Search for the cell housing the specified text and yield its [x, y] center coordinate. 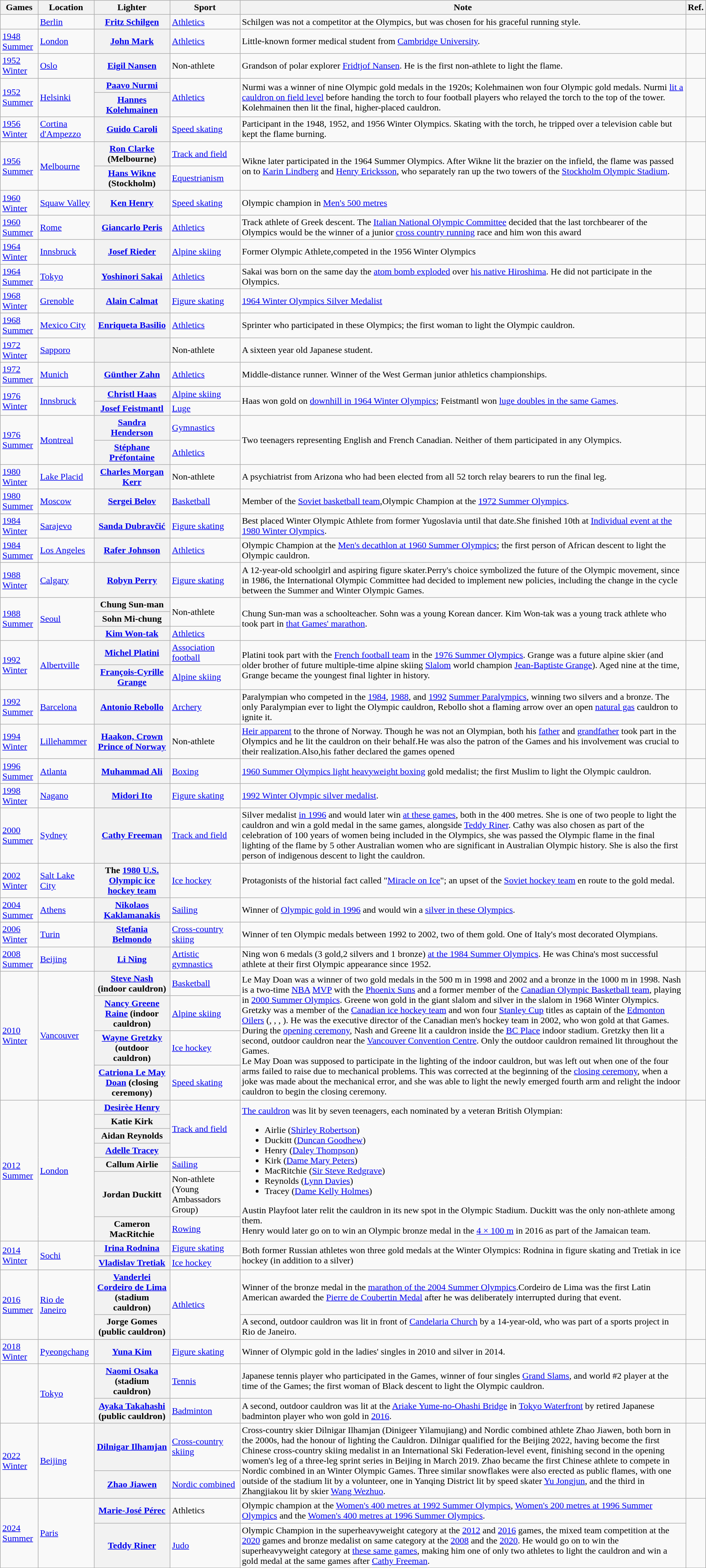
Rome [66, 227]
Hans Wikne (Stockholm) [132, 178]
Catriona Le May Doan (closing ceremony) [132, 1082]
Sergei Belov [132, 501]
Sanda Dubravčić [132, 526]
Nagano [66, 795]
Günther Zahn [132, 375]
Jordan Duckitt [132, 1194]
Wayne Gretzky (outdoor cauldron) [132, 1048]
2024 Summer [19, 1533]
1996 Summer [19, 771]
Teddy Riner [132, 1546]
1956 Summer [19, 166]
Chung Sun-man [132, 604]
Winner of ten Olympic medals between 1992 to 2002, two of them gold. One of Italy's most decorated Olympians. [463, 934]
Midori Ito [132, 795]
Stéphane Préfontaine [132, 452]
Sydney [66, 835]
Cortina d'Ampezzo [66, 129]
Two teenagers representing English and French Canadian. Neither of them participated in any Olympics. [463, 440]
Rio de Janeiro [66, 1304]
1968 Winter [19, 301]
Luge [205, 408]
Sakai was born on the same day the atom bomb exploded over his native Hiroshima. He did not participate in the Olympics. [463, 276]
Nikolaos Kaklamanakis [132, 910]
Nordic combined [205, 1485]
1984 Winter [19, 526]
Sport [205, 8]
Yoshinori Sakai [132, 276]
Non-athlete (Young Ambassadors Group) [205, 1194]
Middle-distance runner. Winner of the West German junior athletics championships. [463, 375]
Association football [205, 653]
Haas won gold on downhill in 1964 Winter Olympics; Feistmantl won luge doubles in the same Games. [463, 401]
Salt Lake City [66, 880]
1960 Winter [19, 203]
Oslo [66, 66]
A second, outdoor cauldron was lit at the Ariake Yume-no-Ohashi Bridge in Tokyo Waterfront by retired Japanese badminton player who won gold in 2016. [463, 1411]
1976 Winter [19, 401]
François-Cyrille Grange [132, 677]
1968 Summer [19, 326]
Judo [205, 1546]
Munich [66, 375]
Sochi [66, 1255]
Calgary [66, 580]
Location [66, 8]
1972 Summer [19, 375]
2002 Winter [19, 880]
Guido Caroli [132, 129]
Sarajevo [66, 526]
2004 Summer [19, 910]
Muhammad Ali [132, 771]
Josef Feistmantl [132, 408]
1960 Summer [19, 227]
Ron Clarke (Melbourne) [132, 154]
Christl Haas [132, 394]
Sprinter who participated in these Olympics; the first woman to light the Olympic cauldron. [463, 326]
1992 Winter [19, 665]
Cathy Freeman [132, 835]
Kim Won-tak [132, 633]
Sapporo [66, 350]
Fritz Schilgen [132, 22]
Former Olympic Athlete,competed in the 1956 Winter Olympics [463, 252]
Zhao Jiawen [132, 1485]
Giancarlo Peris [132, 227]
1992 Summer [19, 707]
Grenoble [66, 301]
Boxing [205, 771]
1988 Winter [19, 580]
Pyeongchang [66, 1351]
Nancy Greene Raine (indoor cauldron) [132, 1013]
Olympic Champion at the Men's decathlon at 1960 Summer Olympics; the first person of African descent to light the Olympic cauldron. [463, 550]
Sohn Mi-chung [132, 619]
A psychiatrist from Arizona who had been elected from all 52 torch relay bearers to run the final leg. [463, 477]
Sandra Henderson [132, 428]
1952 Summer [19, 97]
Artistic gymnastics [205, 959]
Little-known former medical student from Cambridge University. [463, 41]
2000 Summer [19, 835]
Eigil Nansen [132, 66]
Desirèe Henry [132, 1107]
Alain Calmat [132, 301]
Vladislav Tretiak [132, 1263]
Gymnastics [205, 428]
Berlin [66, 22]
Archery [205, 707]
Badminton [205, 1411]
Athens [66, 910]
2006 Winter [19, 934]
Antonio Rebollo [132, 707]
Tennis [205, 1381]
1998 Winter [19, 795]
Chung Sun-man was a schoolteacher. Sohn was a young Korean dancer. Kim Won-tak was a young track athlete who took part in that Games' marathon. [463, 619]
1964 Winter [19, 252]
Stefania Belmondo [132, 934]
A second, outdoor cauldron was lit in front of Candelaria Church by a 14-year-old, who was part of a sports project in Rio de Janeiro. [463, 1327]
1948 Summer [19, 41]
Winner of Olympic gold in 1996 and would win a silver in these Olympics. [463, 910]
Ref. [695, 8]
Lake Placid [66, 477]
Haakon, Crown Prince of Norway [132, 742]
Josef Rieder [132, 252]
Helsinki [66, 97]
1964 Summer [19, 276]
Seoul [66, 619]
Paavo Nurmi [132, 85]
1972 Winter [19, 350]
Lillehammer [66, 742]
1984 Summer [19, 550]
1980 Winter [19, 477]
Atlanta [66, 771]
Protagonists of the historial fact called "Miracle on Ice"; an upset of the Soviet hockey team en route to the gold medal. [463, 880]
Schilgen was not a competitor at the Olympics, but was chosen for his graceful running style. [463, 22]
Squaw Valley [66, 203]
Adelle Tracey [132, 1150]
1952 Winter [19, 66]
Olympic champion in Men's 500 metres [463, 203]
Marie-José Pérec [132, 1510]
Equestrianism [205, 178]
Naomi Osaka (stadium cauldron) [132, 1381]
Charles Morgan Kerr [132, 477]
Robyn Perry [132, 580]
Albertville [66, 665]
Dilnigar Ilhamjan [132, 1447]
Participant in the 1948, 1952, and 1956 Winter Olympics. Skating with the torch, he tripped over a television cable but kept the flame burning. [463, 129]
John Mark [132, 41]
Turin [66, 934]
A sixteen year old Japanese student. [463, 350]
Games [19, 8]
1960 Summer Olympics light heavyweight boxing gold medalist; the first Muslim to light the Olympic cauldron. [463, 771]
Melbourne [66, 166]
Lighter [132, 8]
1956 Winter [19, 129]
Vanderlei Cordeiro de Lima(stadium cauldron) [132, 1292]
Winner of Olympic gold in the ladies' singles in 2010 and silver in 2014. [463, 1351]
Los Angeles [66, 550]
2012 Summer [19, 1171]
Rafer Johnson [132, 550]
1994 Winter [19, 742]
Montreal [66, 440]
Note [463, 8]
Katie Kirk [132, 1122]
2014 Winter [19, 1255]
1992 Winter Olympic silver medalist. [463, 795]
Yuna Kim [132, 1351]
Rowing [205, 1229]
2018 Winter [19, 1351]
Vancouver [66, 1035]
Jorge Gomes (public cauldron) [132, 1327]
Steve Nash (indoor cauldron) [132, 983]
Mexico City [66, 326]
1976 Summer [19, 440]
Aidan Reynolds [132, 1136]
Paris [66, 1533]
The 1980 U.S. Olympic ice hockey team [132, 880]
Cameron MacRitchie [132, 1229]
2008 Summer [19, 959]
Callum Airlie [132, 1165]
Enriqueta Basilio [132, 326]
1980 Summer [19, 501]
Moscow [66, 501]
Hannes Kolehmainen [132, 105]
Irina Rodnina [132, 1248]
Barcelona [66, 707]
2022 Winter [19, 1461]
1964 Winter Olympics Silver Medalist [463, 301]
1988 Summer [19, 619]
Ken Henry [132, 203]
Member of the Soviet basketball team,Olympic Champion at the 1972 Summer Olympics. [463, 501]
Li Ning [132, 959]
Michel Platini [132, 653]
Best placed Winter Olympic Athlete from former Yugoslavia until that date.She finished 10th at Individual event at the 1980 Winter Olympics. [463, 526]
2010 Winter [19, 1035]
Ayaka Takahashi (public cauldron) [132, 1411]
Grandson of polar explorer Fridtjof Nansen. He is the first non-athlete to light the flame. [463, 66]
2016 Summer [19, 1304]
